Locate the cell with the specified text and output its [X, Y] center coordinate. 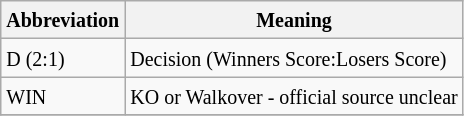
Abbreviation [63, 20]
WIN [63, 96]
Meaning [294, 20]
D (2:1) [63, 58]
KO or Walkover - official source unclear [294, 96]
Decision (Winners Score:Losers Score) [294, 58]
